Locate the cell with the specified text and output its [X, Y] center coordinate. 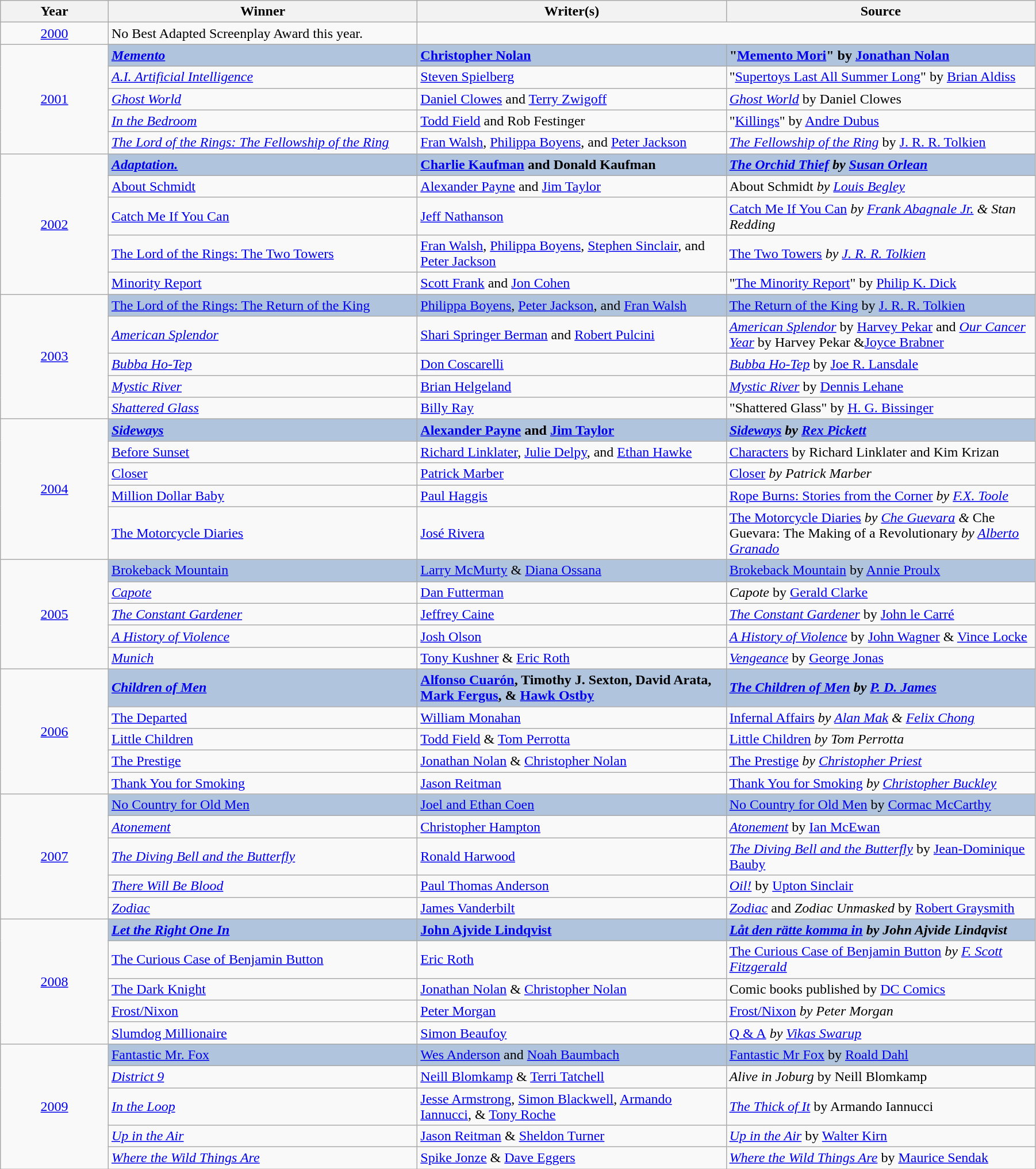
Characters by Richard Linklater and Kim Krizan [881, 452]
The Curious Case of Benjamin Button by F. Scott Fitzgerald [881, 959]
Christopher Hampton [571, 827]
Zodiac [262, 908]
Charlie Kaufman and Donald Kaufman [571, 164]
2008 [55, 981]
2006 [55, 731]
The Return of the King by J. R. R. Tolkien [881, 305]
The Motorcycle Diaries by Che Guevara & Che Guevara: The Making of a Revolutionary by Alberto Granado [881, 533]
A.I. Artificial Intelligence [262, 77]
Tony Kushner & Eric Roth [571, 658]
Fantastic Mr Fox by Roald Dahl [881, 1055]
Thank You for Smoking [262, 783]
The Orchid Thief by Susan Orlean [881, 164]
Up in the Air by Walter Kirn [881, 1136]
The Lord of the Rings: The Fellowship of the Ring [262, 143]
Wes Anderson and Noah Baumbach [571, 1055]
Catch Me If You Can by Frank Abagnale Jr. & Stan Redding [881, 216]
Mystic River [262, 386]
Eric Roth [571, 959]
Catch Me If You Can [262, 216]
A History of Violence [262, 636]
2001 [55, 99]
Before Sunset [262, 452]
About Schmidt by Louis Begley [881, 186]
Adaptation. [262, 164]
The Diving Bell and the Butterfly [262, 857]
Neill Blomkamp & Terri Tatchell [571, 1076]
District 9 [262, 1076]
The Dark Knight [262, 989]
Closer by Patrick Marber [881, 474]
2005 [55, 614]
Patrick Marber [571, 474]
Atonement [262, 827]
Paul Thomas Anderson [571, 886]
The Departed [262, 717]
Låt den rätte komma in by John Ajvide Lindqvist [881, 930]
Fran Walsh, Philippa Boyens, and Peter Jackson [571, 143]
Million Dollar Baby [262, 496]
2000 [55, 33]
Oil! by Upton Sinclair [881, 886]
Mystic River by Dennis Lehane [881, 386]
Brokeback Mountain by Annie Proulx [881, 570]
Philippa Boyens, Peter Jackson, and Fran Walsh [571, 305]
2003 [55, 357]
Alive in Joburg by Neill Blomkamp [881, 1076]
Christopher Nolan [571, 55]
Where the Wild Things Are by Maurice Sendak [881, 1158]
No Country for Old Men by Cormac McCarthy [881, 805]
Vengeance by George Jonas [881, 658]
Slumdog Millionaire [262, 1033]
The Children of Men by P. D. James [881, 688]
Brokeback Mountain [262, 570]
Scott Frank and Jon Cohen [571, 283]
The Lord of the Rings: The Two Towers [262, 253]
Rope Burns: Stories from the Corner by F.X. Toole [881, 496]
Todd Field & Tom Perrotta [571, 739]
Josh Olson [571, 636]
American Splendor [262, 335]
Munich [262, 658]
Jeff Nathanson [571, 216]
The Prestige [262, 761]
Richard Linklater, Julie Delpy, and Ethan Hawke [571, 452]
"Shattered Glass" by H. G. Bissinger [881, 408]
Shattered Glass [262, 408]
American Splendor by Harvey Pekar and Our Cancer Year by Harvey Pekar &Joyce Brabner [881, 335]
Atonement by Ian McEwan [881, 827]
Capote [262, 592]
Ghost World [262, 99]
Where the Wild Things Are [262, 1158]
"Memento Mori" by Jonathan Nolan [881, 55]
Ghost World by Daniel Clowes [881, 99]
William Monahan [571, 717]
Sideways by Rex Pickett [881, 430]
John Ajvide Lindqvist [571, 930]
Let the Right One In [262, 930]
Source [881, 12]
The Thick of It by Armando Iannucci [881, 1106]
Simon Beaufoy [571, 1033]
2004 [55, 489]
Paul Haggis [571, 496]
Infernal Affairs by Alan Mak & Felix Chong [881, 717]
Year [55, 12]
Fran Walsh, Philippa Boyens, Stephen Sinclair, and Peter Jackson [571, 253]
Ronald Harwood [571, 857]
Bubba Ho-Tep by Joe R. Lansdale [881, 365]
No Best Adapted Screenplay Award this year. [262, 33]
Q & A by Vikas Swarup [881, 1033]
2007 [55, 857]
Todd Field and Rob Festinger [571, 121]
Comic books published by DC Comics [881, 989]
Winner [262, 12]
Joel and Ethan Coen [571, 805]
James Vanderbilt [571, 908]
Daniel Clowes and Terry Zwigoff [571, 99]
Dan Futterman [571, 592]
There Will Be Blood [262, 886]
Closer [262, 474]
The Curious Case of Benjamin Button [262, 959]
The Constant Gardener [262, 614]
A History of Violence by John Wagner & Vince Locke [881, 636]
In the Bedroom [262, 121]
Jason Reitman & Sheldon Turner [571, 1136]
In the Loop [262, 1106]
No Country for Old Men [262, 805]
Shari Springer Berman and Robert Pulcini [571, 335]
Jesse Armstrong, Simon Blackwell, Armando Iannucci, & Tony Roche [571, 1106]
The Motorcycle Diaries [262, 533]
Children of Men [262, 688]
Jeffrey Caine [571, 614]
Peter Morgan [571, 1011]
Zodiac and Zodiac Unmasked by Robert Graysmith [881, 908]
Writer(s) [571, 12]
Frost/Nixon [262, 1011]
Spike Jonze & Dave Eggers [571, 1158]
The Diving Bell and the Butterfly by Jean-Dominique Bauby [881, 857]
Up in the Air [262, 1136]
José Rivera [571, 533]
Alfonso Cuarón, Timothy J. Sexton, David Arata, Mark Fergus, & Hawk Ostby [571, 688]
The Fellowship of the Ring by J. R. R. Tolkien [881, 143]
Minority Report [262, 283]
2002 [55, 224]
The Lord of the Rings: The Return of the King [262, 305]
Jason Reitman [571, 783]
2009 [55, 1106]
Bubba Ho-Tep [262, 365]
The Two Towers by J. R. R. Tolkien [881, 253]
"The Minority Report" by Philip K. Dick [881, 283]
Larry McMurty & Diana Ossana [571, 570]
The Prestige by Christopher Priest [881, 761]
Billy Ray [571, 408]
Frost/Nixon by Peter Morgan [881, 1011]
About Schmidt [262, 186]
Little Children by Tom Perrotta [881, 739]
Steven Spielberg [571, 77]
"Killings" by Andre Dubus [881, 121]
Brian Helgeland [571, 386]
Don Coscarelli [571, 365]
Memento [262, 55]
Fantastic Mr. Fox [262, 1055]
"Supertoys Last All Summer Long" by Brian Aldiss [881, 77]
The Constant Gardener by John le Carré [881, 614]
Little Children [262, 739]
Sideways [262, 430]
Capote by Gerald Clarke [881, 592]
Thank You for Smoking by Christopher Buckley [881, 783]
